Search for the cell housing the specified text and yield its (X, Y) center coordinate. 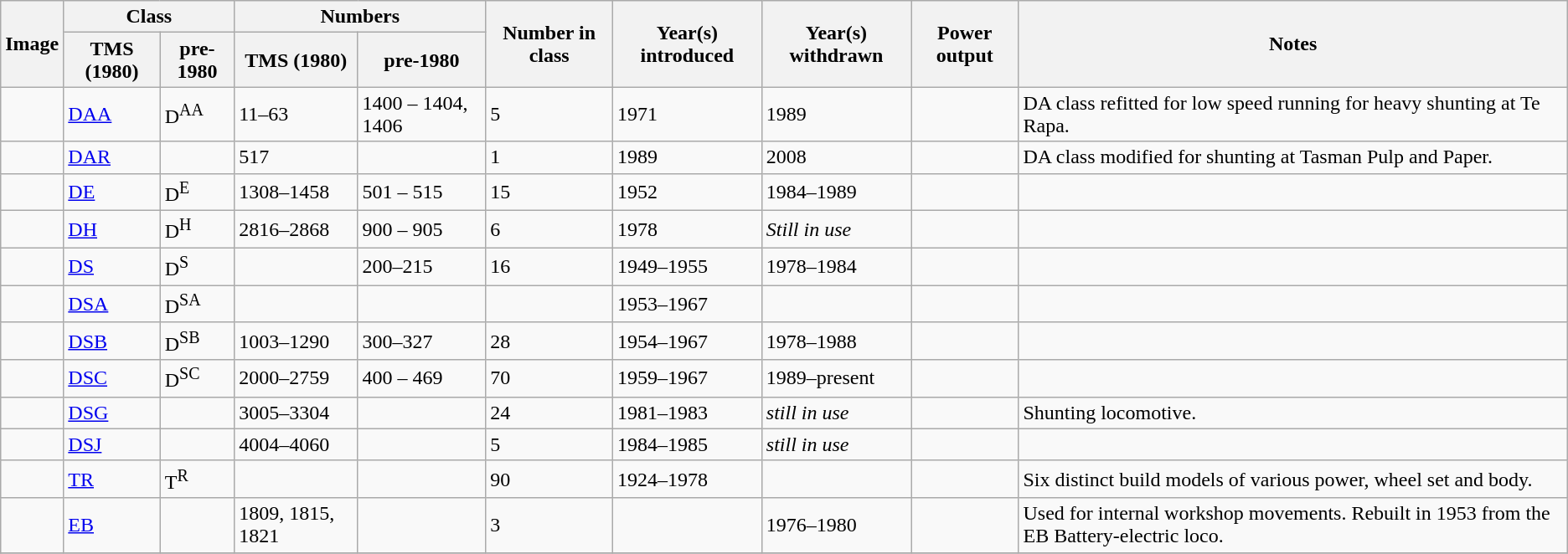
70 (549, 378)
1981–1983 (687, 413)
1400 – 1404, 1406 (422, 114)
1809, 1815, 1821 (297, 526)
1 (549, 157)
Class (149, 17)
400 – 469 (422, 378)
Still in use (836, 229)
517 (297, 157)
90 (549, 479)
DA class modified for shunting at Tasman Pulp and Paper. (1293, 157)
1984–1989 (836, 192)
1978–1988 (836, 341)
1978 (687, 229)
1952 (687, 192)
3 (549, 526)
1978–1984 (836, 266)
Power output (965, 44)
900 – 905 (422, 229)
1976–1980 (836, 526)
1971 (687, 114)
Number in class (549, 44)
1989–present (836, 378)
DAR (112, 157)
15 (549, 192)
11–63 (297, 114)
2000–2759 (297, 378)
6 (549, 229)
1924–1978 (687, 479)
1949–1955 (687, 266)
DSJ (112, 444)
300–327 (422, 341)
16 (549, 266)
1003–1290 (297, 341)
Year(s) withdrawn (836, 44)
Six distinct build models of various power, wheel set and body. (1293, 479)
1984–1985 (687, 444)
Used for internal workshop movements. Rebuilt in 1953 from the EB Battery-electric loco. (1293, 526)
Notes (1293, 44)
2008 (836, 157)
24 (549, 413)
DSG (112, 413)
3005–3304 (297, 413)
1308–1458 (297, 192)
501 – 515 (422, 192)
200–215 (422, 266)
2816–2868 (297, 229)
4004–4060 (297, 444)
1959–1967 (687, 378)
EB (112, 526)
1954–1967 (687, 341)
28 (549, 341)
Numbers (360, 17)
1953–1967 (687, 305)
Year(s) introduced (687, 44)
Image (32, 44)
DA class refitted for low speed running for heavy shunting at Te Rapa. (1293, 114)
Shunting locomotive. (1293, 413)
